From the cell containing the given text, extract its center point as [X, Y] coordinate. 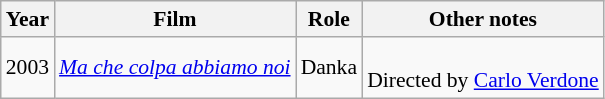
Directed by Carlo Verdone [483, 68]
Role [329, 19]
Danka [329, 68]
Film [175, 19]
Other notes [483, 19]
Year [28, 19]
Ma che colpa abbiamo noi [175, 68]
2003 [28, 68]
